Pinpoint the cell where the given text exists, returning its (X, Y) midpoint coordinate. 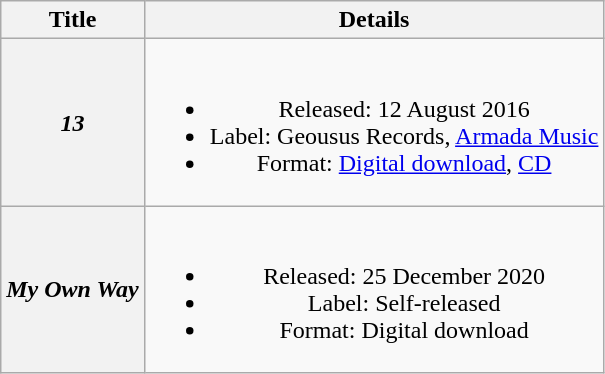
13 (73, 122)
My Own Way (73, 290)
Title (73, 20)
Details (374, 20)
Released: 12 August 2016Label: Geousus Records, Armada MusicFormat: Digital download, CD (374, 122)
Released: 25 December 2020Label: Self-releasedFormat: Digital download (374, 290)
